Detect which cell encompasses the target text, then output its [x, y] center coordinate. 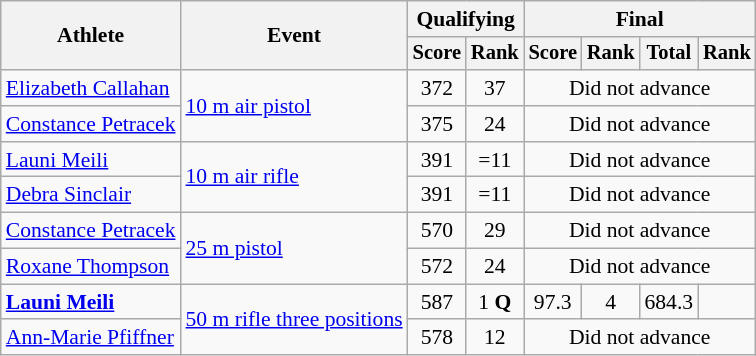
375 [437, 124]
12 [495, 338]
Event [294, 36]
Roxane Thompson [91, 267]
Debra Sinclair [91, 195]
572 [437, 267]
97.3 [553, 302]
1 Q [495, 302]
Elizabeth Callahan [91, 88]
684.3 [668, 302]
Athlete [91, 36]
37 [495, 88]
Ann-Marie Pfiffner [91, 338]
Final [640, 19]
578 [437, 338]
Total [668, 54]
Qualifying [466, 19]
25 m pistol [294, 248]
29 [495, 231]
4 [611, 302]
587 [437, 302]
10 m air pistol [294, 106]
570 [437, 231]
10 m air rifle [294, 178]
50 m rifle three positions [294, 320]
372 [437, 88]
